Detect which cell encompasses the target text, then output its [X, Y] center coordinate. 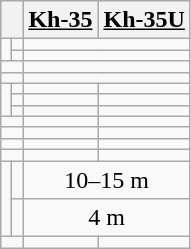
Kh-35U [144, 20]
4 m [106, 218]
10–15 m [106, 179]
Kh-35 [60, 20]
